Locate the cell with the specified text and output its [X, Y] center coordinate. 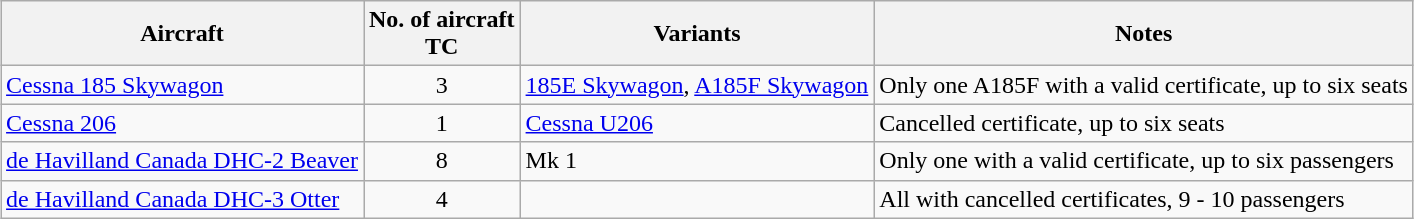
Aircraft [182, 34]
Cessna U206 [697, 123]
Cessna 206 [182, 123]
8 [442, 161]
Cancelled certificate, up to six seats [1144, 123]
Mk 1 [697, 161]
All with cancelled certificates, 9 - 10 passengers [1144, 199]
185E Skywagon, A185F Skywagon [697, 85]
Variants [697, 34]
de Havilland Canada DHC-2 Beaver [182, 161]
Notes [1144, 34]
4 [442, 199]
de Havilland Canada DHC-3 Otter [182, 199]
Cessna 185 Skywagon [182, 85]
Only one A185F with a valid certificate, up to six seats [1144, 85]
Only one with a valid certificate, up to six passengers [1144, 161]
1 [442, 123]
No. of aircraftTC [442, 34]
3 [442, 85]
